Pinpoint the cell where the given text exists, returning its [x, y] midpoint coordinate. 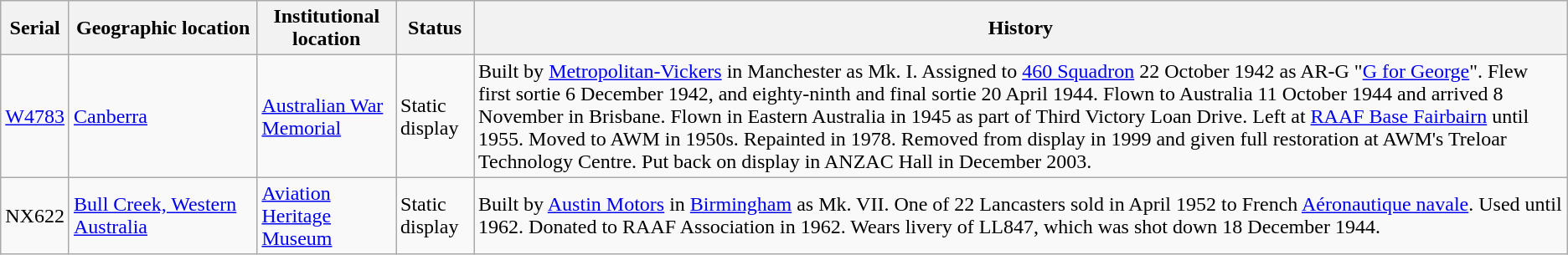
W4783 [35, 116]
Status [436, 28]
Australian War Memorial [327, 116]
Canberra [162, 116]
Aviation Heritage Museum [327, 216]
Institutional location [327, 28]
History [1021, 28]
Bull Creek, Western Australia [162, 216]
Geographic location [162, 28]
NX622 [35, 216]
Serial [35, 28]
